Provide the (X, Y) coordinate of the cell's center where the given text is located.  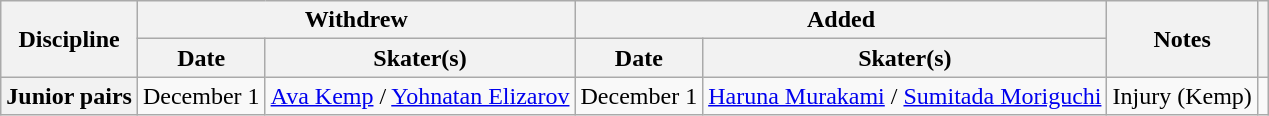
Junior pairs (70, 96)
Notes (1182, 39)
Haruna Murakami / Sumitada Moriguchi (905, 96)
Injury (Kemp) (1182, 96)
Added (841, 20)
Discipline (70, 39)
Withdrew (356, 20)
Ava Kemp / Yohnatan Elizarov (420, 96)
